Search for the cell housing the specified text and yield its [x, y] center coordinate. 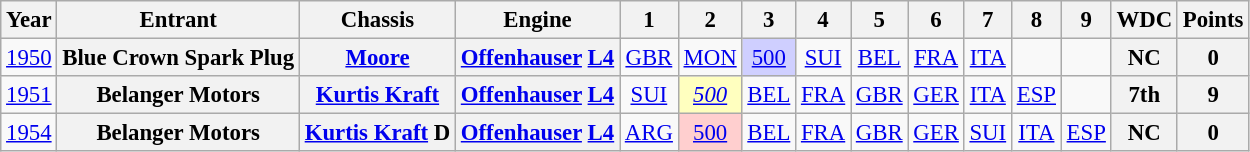
MON [710, 58]
1951 [29, 95]
2 [710, 20]
3 [769, 20]
1954 [29, 133]
Blue Crown Spark Plug [178, 58]
Entrant [178, 20]
ARG [650, 133]
6 [936, 20]
5 [880, 20]
Chassis [377, 20]
Moore [377, 58]
Kurtis Kraft D [377, 133]
8 [1036, 20]
7th [1144, 95]
7 [988, 20]
1950 [29, 58]
1 [650, 20]
WDC [1144, 20]
Year [29, 20]
Points [1212, 20]
4 [824, 20]
Kurtis Kraft [377, 95]
Engine [538, 20]
